Capture the cell that displays the provided text and extract its [x, y] central coordinate. 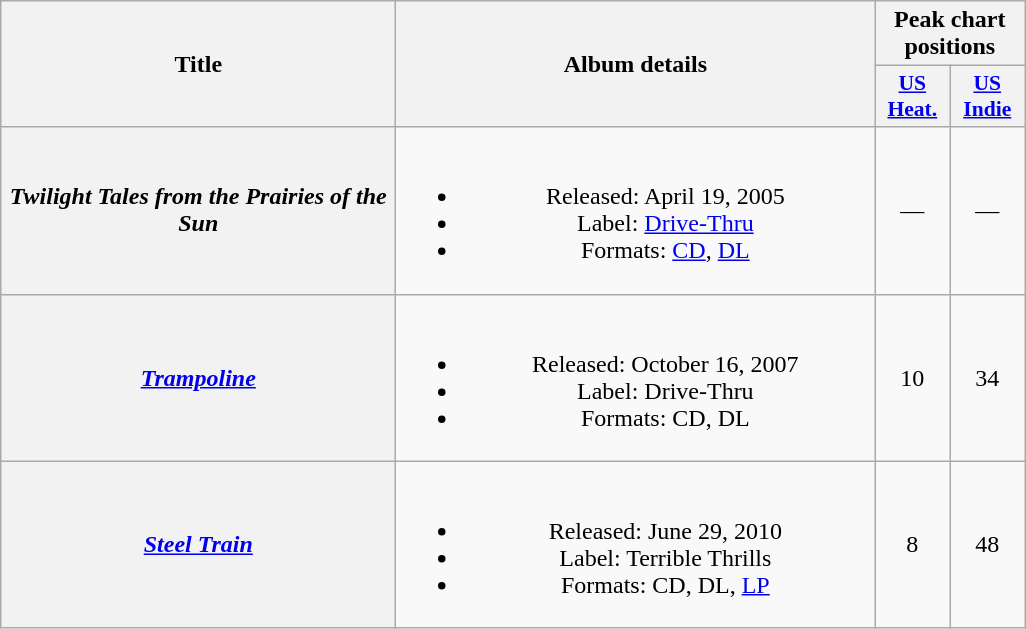
10 [912, 378]
Released: April 19, 2005Label: Drive-ThruFormats: CD, DL [636, 210]
Released: June 29, 2010Label: Terrible ThrillsFormats: CD, DL, LP [636, 544]
US Indie [988, 96]
Twilight Tales from the Prairies of the Sun [198, 210]
Trampoline [198, 378]
34 [988, 378]
Released: October 16, 2007Label: Drive-ThruFormats: CD, DL [636, 378]
Title [198, 64]
48 [988, 544]
8 [912, 544]
Peak chart positions [950, 34]
US Heat. [912, 96]
Album details [636, 64]
Steel Train [198, 544]
